Output the (x, y) coordinate of the center of the cell containing the given text.  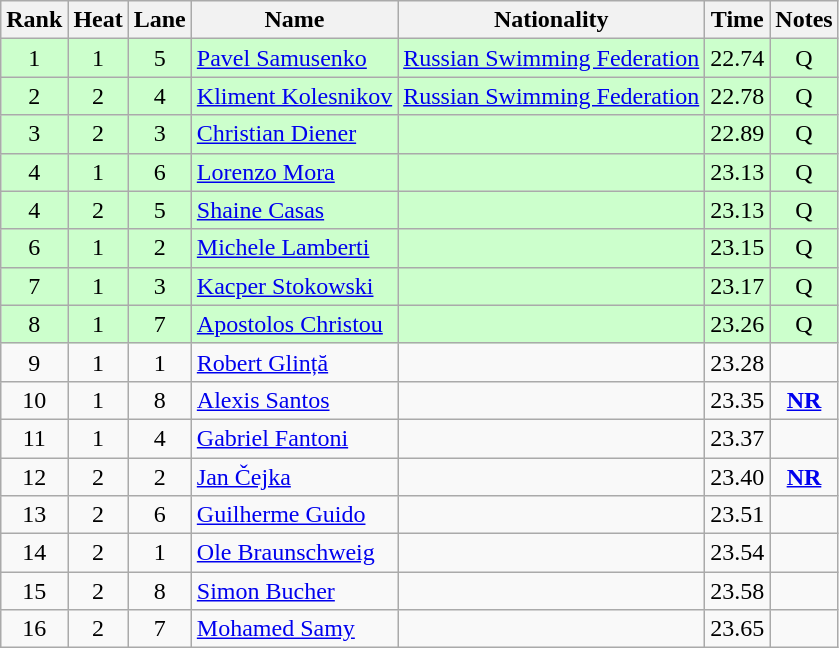
Notes (804, 20)
Rank (34, 20)
22.89 (738, 134)
23.54 (738, 553)
23.37 (738, 438)
Mohamed Samy (294, 629)
Nationality (552, 20)
Robert Glință (294, 362)
Heat (98, 20)
Michele Lamberti (294, 248)
23.40 (738, 477)
12 (34, 477)
23.17 (738, 286)
Pavel Samusenko (294, 58)
Christian Diener (294, 134)
Shaine Casas (294, 210)
23.51 (738, 515)
13 (34, 515)
Guilherme Guido (294, 515)
Apostolos Christou (294, 324)
14 (34, 553)
Time (738, 20)
Kliment Kolesnikov (294, 96)
Alexis Santos (294, 400)
Lorenzo Mora (294, 172)
Simon Bucher (294, 591)
11 (34, 438)
Jan Čejka (294, 477)
10 (34, 400)
9 (34, 362)
23.65 (738, 629)
23.35 (738, 400)
23.28 (738, 362)
23.58 (738, 591)
Kacper Stokowski (294, 286)
23.26 (738, 324)
Gabriel Fantoni (294, 438)
23.15 (738, 248)
Lane (160, 20)
15 (34, 591)
22.78 (738, 96)
Name (294, 20)
22.74 (738, 58)
16 (34, 629)
Ole Braunschweig (294, 553)
